Capture the cell that displays the provided text and extract its (X, Y) central coordinate. 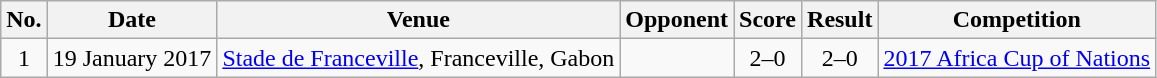
Date (132, 20)
Opponent (677, 20)
No. (24, 20)
Result (840, 20)
19 January 2017 (132, 58)
2017 Africa Cup of Nations (1017, 58)
Score (768, 20)
Stade de Franceville, Franceville, Gabon (418, 58)
Competition (1017, 20)
1 (24, 58)
Venue (418, 20)
